Scan for the cell matching the given text and deliver its (x, y) coordinate at center. 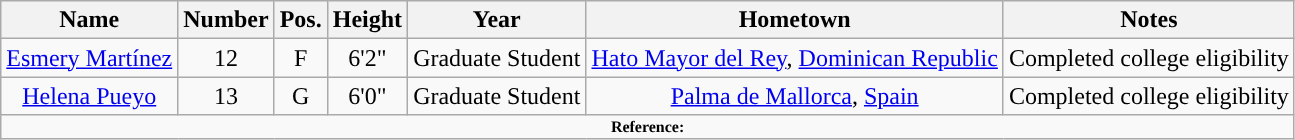
Hato Mayor del Rey, Dominican Republic (794, 58)
Number (226, 20)
Height (367, 20)
6'0" (367, 96)
G (300, 96)
Esmery Martínez (90, 58)
Hometown (794, 20)
Reference: (648, 127)
Notes (1148, 20)
12 (226, 58)
Palma de Mallorca, Spain (794, 96)
Helena Pueyo (90, 96)
Name (90, 20)
13 (226, 96)
Year (497, 20)
Pos. (300, 20)
F (300, 58)
6'2" (367, 58)
